Extract the (x, y) coordinate from the center of the cell holding the provided text.  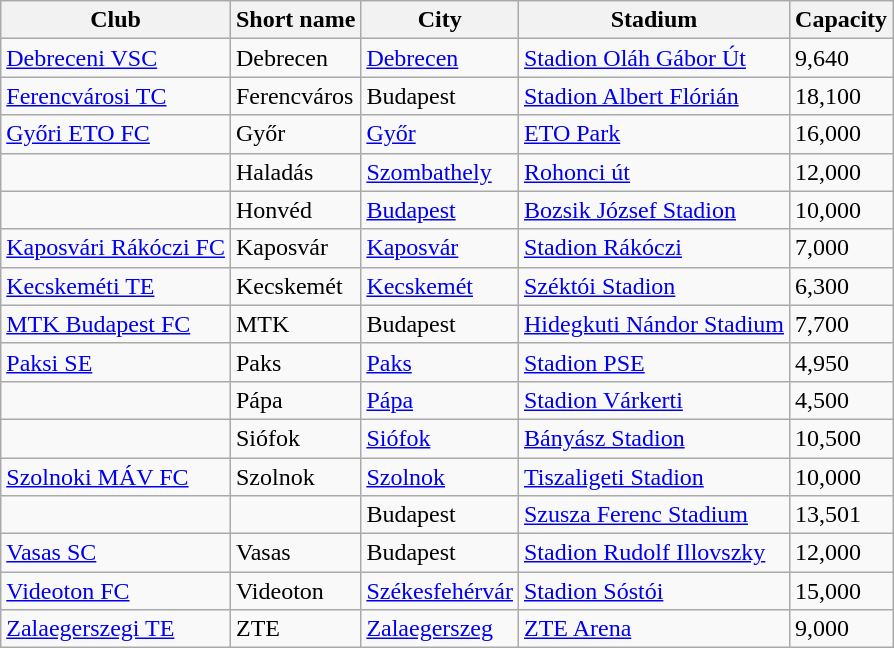
MTK (295, 324)
Győri ETO FC (116, 134)
16,000 (842, 134)
Stadion Sóstói (654, 591)
Stadium (654, 20)
9,640 (842, 58)
City (440, 20)
Vasas SC (116, 553)
Stadion Albert Flórián (654, 96)
Vasas (295, 553)
Zalaegerszeg (440, 629)
Szolnoki MÁV FC (116, 477)
Szombathely (440, 172)
ZTE (295, 629)
13,501 (842, 515)
ETO Park (654, 134)
Videoton FC (116, 591)
15,000 (842, 591)
Honvéd (295, 210)
7,000 (842, 248)
Haladás (295, 172)
Szusza Ferenc Stadium (654, 515)
10,500 (842, 438)
MTK Budapest FC (116, 324)
Széktói Stadion (654, 286)
Zalaegerszegi TE (116, 629)
9,000 (842, 629)
Club (116, 20)
7,700 (842, 324)
Bányász Stadion (654, 438)
4,950 (842, 362)
Stadion Rákóczi (654, 248)
Rohonci út (654, 172)
Paksi SE (116, 362)
Stadion Várkerti (654, 400)
18,100 (842, 96)
Ferencvárosi TC (116, 96)
Ferencváros (295, 96)
Hidegkuti Nándor Stadium (654, 324)
Short name (295, 20)
Debreceni VSC (116, 58)
Stadion Rudolf Illovszky (654, 553)
Bozsik József Stadion (654, 210)
Videoton (295, 591)
4,500 (842, 400)
Kecskeméti TE (116, 286)
Kaposvári Rákóczi FC (116, 248)
Stadion PSE (654, 362)
Tiszaligeti Stadion (654, 477)
Székesfehérvár (440, 591)
Stadion Oláh Gábor Út (654, 58)
6,300 (842, 286)
Capacity (842, 20)
ZTE Arena (654, 629)
